Detect which cell encompasses the target text, then output its [X, Y] center coordinate. 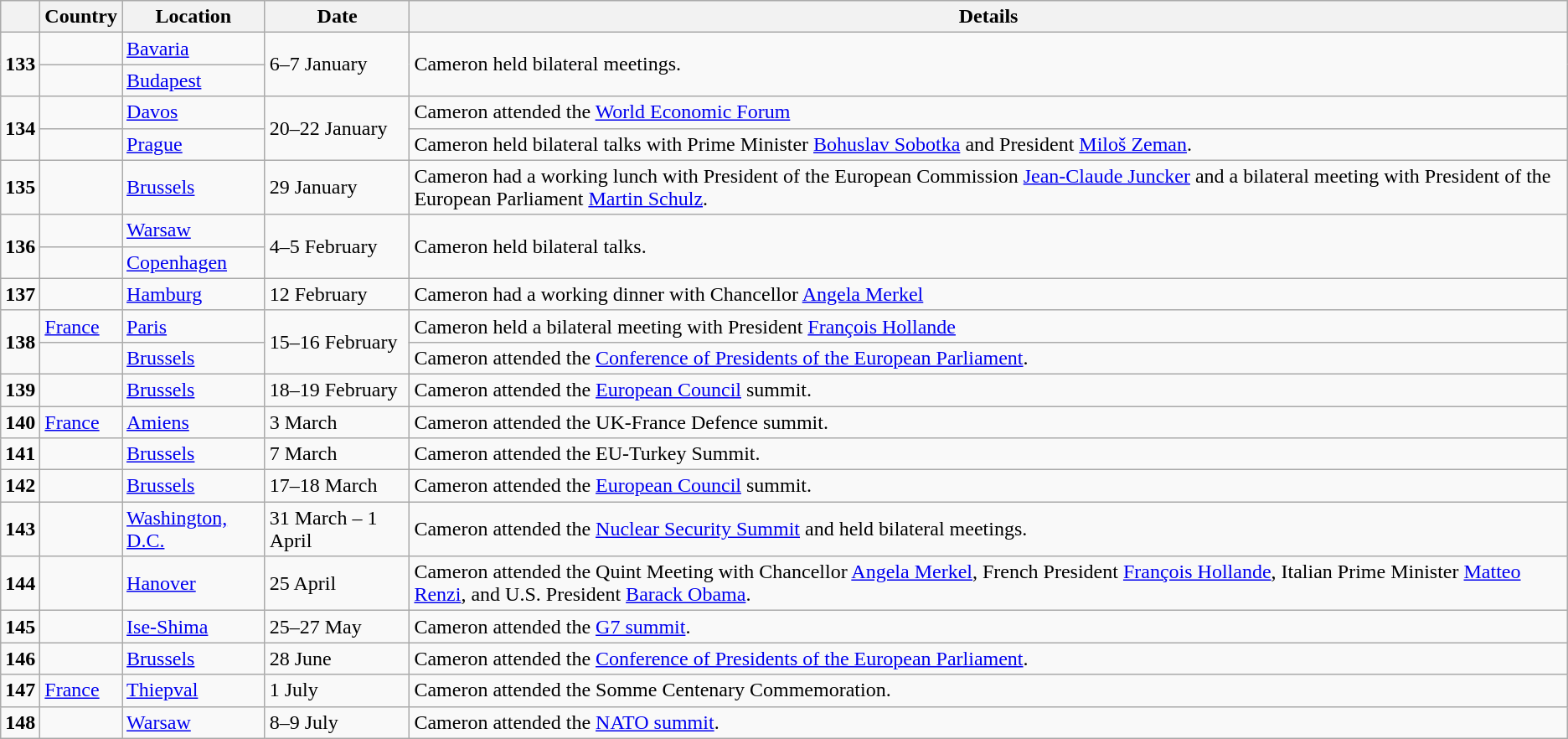
Hanover [194, 583]
Hamburg [194, 294]
137 [20, 294]
Cameron attended the G7 summit. [988, 627]
139 [20, 390]
Thiepval [194, 690]
8–9 July [337, 722]
1 July [337, 690]
Cameron held a bilateral meeting with President François Hollande [988, 326]
Cameron attended the EU-Turkey Summit. [988, 454]
Ise-Shima [194, 627]
7 March [337, 454]
Washington, D.C. [194, 530]
31 March – 1 April [337, 530]
Amiens [194, 421]
144 [20, 583]
143 [20, 530]
Country [81, 17]
4–5 February [337, 246]
148 [20, 722]
134 [20, 128]
17–18 March [337, 486]
147 [20, 690]
145 [20, 627]
28 June [337, 659]
Prague [194, 144]
135 [20, 188]
Date [337, 17]
15–16 February [337, 342]
18–19 February [337, 390]
Cameron attended the World Economic Forum [988, 112]
Bavaria [194, 49]
25–27 May [337, 627]
Budapest [194, 80]
29 January [337, 188]
140 [20, 421]
Cameron held bilateral meetings. [988, 65]
Cameron attended the Somme Centenary Commemoration. [988, 690]
Cameron held bilateral talks with Prime Minister Bohuslav Sobotka and President Miloš Zeman. [988, 144]
Cameron attended the UK-France Defence summit. [988, 421]
136 [20, 246]
Cameron attended the Nuclear Security Summit and held bilateral meetings. [988, 530]
138 [20, 342]
Cameron held bilateral talks. [988, 246]
Davos [194, 112]
141 [20, 454]
12 February [337, 294]
Location [194, 17]
Copenhagen [194, 262]
Cameron attended the NATO summit. [988, 722]
133 [20, 65]
Details [988, 17]
Paris [194, 326]
6–7 January [337, 65]
146 [20, 659]
3 March [337, 421]
142 [20, 486]
Cameron had a working dinner with Chancellor Angela Merkel [988, 294]
25 April [337, 583]
20–22 January [337, 128]
